Provide the [x, y] coordinate of the cell's center where the given text is located.  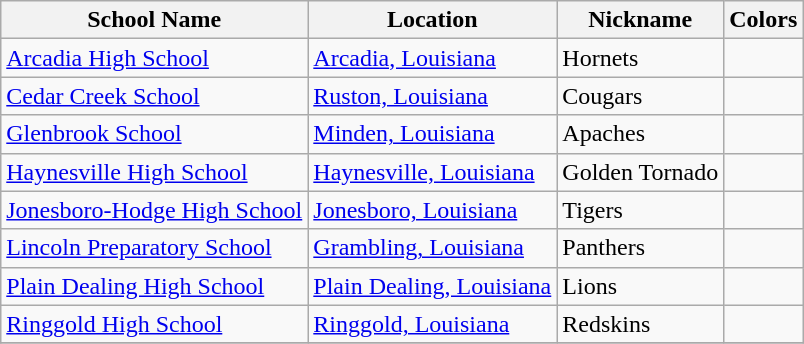
Plain Dealing, Louisiana [432, 286]
Arcadia High School [154, 58]
Golden Tornado [640, 172]
Cedar Creek School [154, 96]
Colors [764, 20]
Ruston, Louisiana [432, 96]
Ringgold High School [154, 324]
Minden, Louisiana [432, 134]
Location [432, 20]
Arcadia, Louisiana [432, 58]
School Name [154, 20]
Apaches [640, 134]
Plain Dealing High School [154, 286]
Tigers [640, 210]
Hornets [640, 58]
Redskins [640, 324]
Glenbrook School [154, 134]
Ringgold, Louisiana [432, 324]
Haynesville High School [154, 172]
Jonesboro-Hodge High School [154, 210]
Lincoln Preparatory School [154, 248]
Jonesboro, Louisiana [432, 210]
Lions [640, 286]
Panthers [640, 248]
Grambling, Louisiana [432, 248]
Nickname [640, 20]
Haynesville, Louisiana [432, 172]
Cougars [640, 96]
